Determine the (X, Y) coordinate at the center of the cell enclosing the given text.  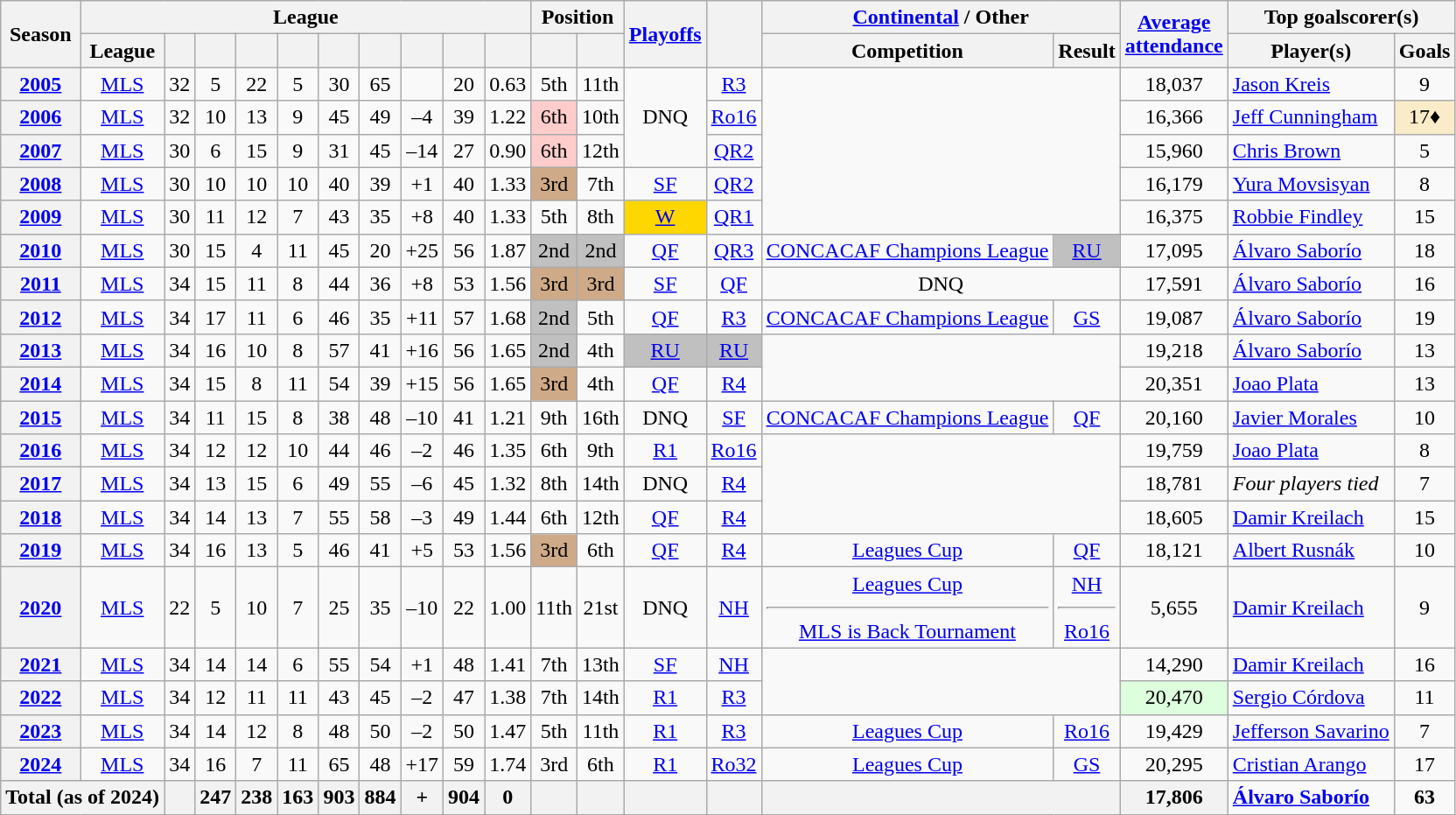
Playoffs (665, 34)
0.63 (507, 84)
2024 (40, 764)
2009 (40, 217)
2005 (40, 84)
2012 (40, 317)
20,295 (1174, 764)
Jason Kreis (1311, 84)
18,781 (1174, 484)
2008 (40, 184)
2021 (40, 664)
59 (464, 764)
5,655 (1174, 608)
–14 (422, 151)
QR1 (733, 217)
14,290 (1174, 664)
2017 (40, 484)
20,160 (1174, 418)
16th (601, 418)
2011 (40, 284)
1.74 (507, 764)
2007 (40, 151)
19,429 (1174, 731)
0 (507, 797)
47 (464, 698)
Jefferson Savarino (1311, 731)
Chris Brown (1311, 151)
19,218 (1174, 350)
–6 (422, 484)
1.00 (507, 608)
38 (339, 418)
20,351 (1174, 383)
2018 (40, 517)
Yura Movsisyan (1311, 184)
17,591 (1174, 284)
Result (1087, 51)
21st (601, 608)
2006 (40, 117)
+ (422, 797)
18,121 (1174, 551)
2014 (40, 383)
0.90 (507, 151)
2010 (40, 250)
1.41 (507, 664)
1.47 (507, 731)
Robbie Findley (1311, 217)
903 (339, 797)
17,806 (1174, 797)
1.44 (507, 517)
2016 (40, 451)
Javier Morales (1311, 418)
Ro32 (733, 764)
QR3 (733, 250)
Player(s) (1311, 51)
19,759 (1174, 451)
Four players tied (1311, 484)
17♦ (1424, 117)
Top goalscorer(s) (1341, 18)
2013 (40, 350)
1.68 (507, 317)
884 (380, 797)
18 (1424, 250)
58 (380, 517)
13th (601, 664)
2019 (40, 551)
63 (1424, 797)
16,366 (1174, 117)
27 (464, 151)
Competition (907, 51)
–3 (422, 517)
Total (as of 2024) (82, 797)
15,960 (1174, 151)
Averageattendance (1174, 34)
W (665, 217)
Sergio Córdova (1311, 698)
4 (257, 250)
2015 (40, 418)
247 (215, 797)
1.32 (507, 484)
2022 (40, 698)
+5 (422, 551)
Albert Rusnák (1311, 551)
–4 (422, 117)
163 (297, 797)
2023 (40, 731)
+17 (422, 764)
238 (257, 797)
18,605 (1174, 517)
Goals (1424, 51)
19,087 (1174, 317)
1.38 (507, 698)
25 (339, 608)
36 (380, 284)
31 (339, 151)
1.87 (507, 250)
1.22 (507, 117)
+25 (422, 250)
+16 (422, 350)
Position (577, 18)
Jeff Cunningham (1311, 117)
Season (40, 34)
2020 (40, 608)
10th (601, 117)
Cristian Arango (1311, 764)
904 (464, 797)
20,470 (1174, 698)
19 (1424, 317)
16,179 (1174, 184)
1.21 (507, 418)
18,037 (1174, 84)
Leagues Cup MLS is Back Tournament (907, 608)
+15 (422, 383)
1.35 (507, 451)
17,095 (1174, 250)
NH Ro16 (1087, 608)
Continental / Other (941, 18)
16,375 (1174, 217)
+11 (422, 317)
